Return [x, y] of the center of cell containing provided text 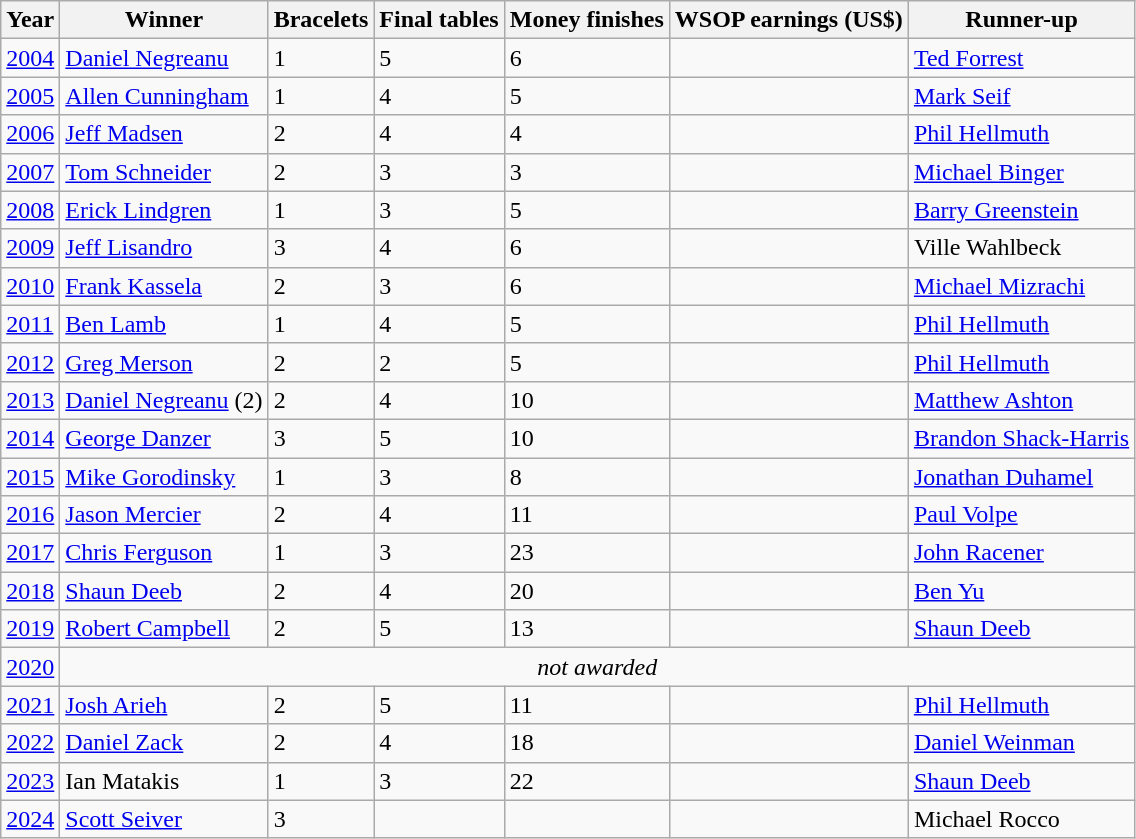
2017 [30, 553]
Ted Forrest [1021, 58]
John Racener [1021, 553]
Ian Matakis [164, 781]
2005 [30, 96]
George Danzer [164, 438]
Allen Cunningham [164, 96]
2011 [30, 324]
Michael Mizrachi [1021, 286]
Mike Gorodinsky [164, 477]
2009 [30, 248]
2022 [30, 743]
Year [30, 20]
13 [586, 629]
2021 [30, 705]
8 [586, 477]
Jonathan Duhamel [1021, 477]
Robert Campbell [164, 629]
2006 [30, 134]
2015 [30, 477]
Jason Mercier [164, 515]
Scott Seiver [164, 819]
Final tables [439, 20]
Tom Schneider [164, 172]
2023 [30, 781]
Michael Binger [1021, 172]
Daniel Weinman [1021, 743]
Bracelets [321, 20]
2016 [30, 515]
Brandon Shack-Harris [1021, 438]
Jeff Lisandro [164, 248]
Daniel Negreanu [164, 58]
Barry Greenstein [1021, 210]
2019 [30, 629]
Money finishes [586, 20]
2008 [30, 210]
2020 [30, 667]
WSOP earnings (US$) [788, 20]
2010 [30, 286]
18 [586, 743]
Ben Lamb [164, 324]
Paul Volpe [1021, 515]
2014 [30, 438]
20 [586, 591]
2024 [30, 819]
2018 [30, 591]
Ville Wahlbeck [1021, 248]
2004 [30, 58]
Greg Merson [164, 362]
Ben Yu [1021, 591]
Erick Lindgren [164, 210]
Michael Rocco [1021, 819]
Daniel Negreanu (2) [164, 400]
Daniel Zack [164, 743]
Jeff Madsen [164, 134]
2013 [30, 400]
2012 [30, 362]
not awarded [598, 667]
Josh Arieh [164, 705]
Mark Seif [1021, 96]
23 [586, 553]
Winner [164, 20]
22 [586, 781]
Frank Kassela [164, 286]
Matthew Ashton [1021, 400]
2007 [30, 172]
Runner-up [1021, 20]
Chris Ferguson [164, 553]
